Detect which cell encompasses the target text, then output its (X, Y) center coordinate. 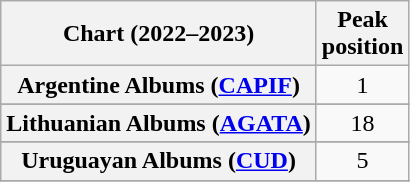
Lithuanian Albums (AGATA) (159, 123)
Argentine Albums (CAPIF) (159, 85)
5 (362, 161)
Chart (2022–2023) (159, 34)
1 (362, 85)
Peakposition (362, 34)
Uruguayan Albums (CUD) (159, 161)
18 (362, 123)
